Identify which cell holds the provided text, then report its [x, y] central coordinate. 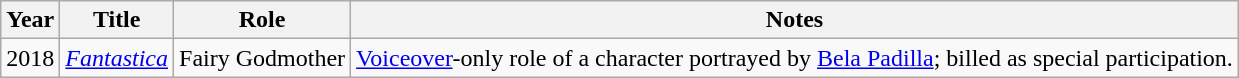
Voiceover-only role of a character portrayed by Bela Padilla; billed as special participation. [795, 58]
Fairy Godmother [262, 58]
Year [30, 20]
Role [262, 20]
2018 [30, 58]
Notes [795, 20]
Fantastica [117, 58]
Title [117, 20]
